Return (x, y) of the center of cell containing provided text 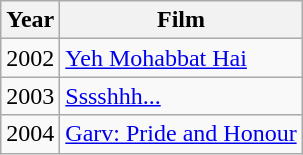
Garv: Pride and Honour (181, 134)
Year (30, 20)
2004 (30, 134)
2003 (30, 96)
Sssshhh... (181, 96)
Yeh Mohabbat Hai (181, 58)
Film (181, 20)
2002 (30, 58)
